Return [x, y] of the center of cell containing provided text 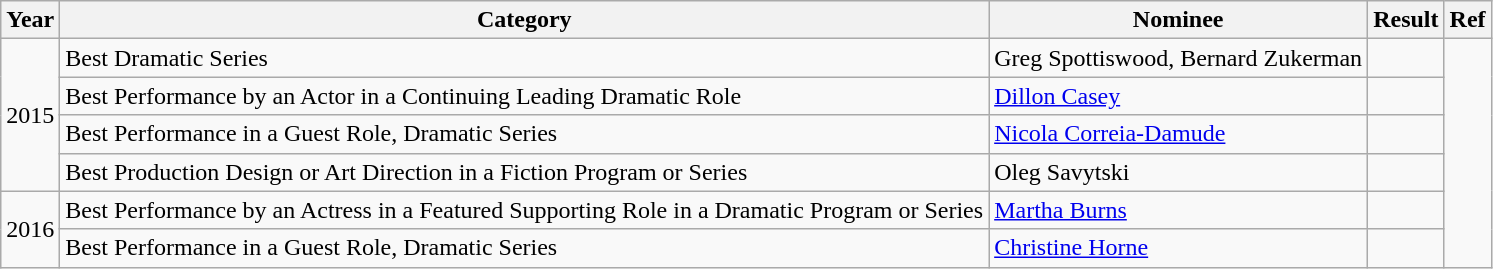
Category [524, 20]
Result [1406, 20]
Nicola Correia-Damude [1178, 134]
Best Production Design or Art Direction in a Fiction Program or Series [524, 172]
Christine Horne [1178, 248]
Best Performance by an Actress in a Featured Supporting Role in a Dramatic Program or Series [524, 210]
Year [30, 20]
Best Performance by an Actor in a Continuing Leading Dramatic Role [524, 96]
Best Dramatic Series [524, 58]
Greg Spottiswood, Bernard Zukerman [1178, 58]
Dillon Casey [1178, 96]
2015 [30, 115]
Martha Burns [1178, 210]
2016 [30, 229]
Oleg Savytski [1178, 172]
Nominee [1178, 20]
Ref [1468, 20]
